Capture the cell that displays the provided text and extract its [X, Y] central coordinate. 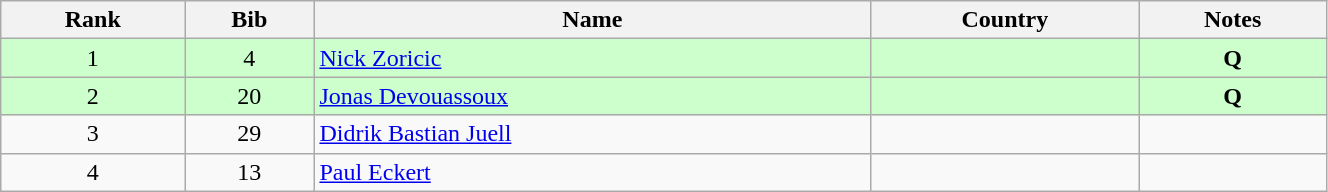
1 [93, 58]
2 [93, 96]
13 [250, 172]
20 [250, 96]
Name [592, 20]
Didrik Bastian Juell [592, 134]
3 [93, 134]
Jonas Devouassoux [592, 96]
Nick Zoricic [592, 58]
29 [250, 134]
Bib [250, 20]
Country [1005, 20]
Paul Eckert [592, 172]
Rank [93, 20]
Notes [1233, 20]
